Determine the [X, Y] coordinate at the center of the cell enclosing the given text.  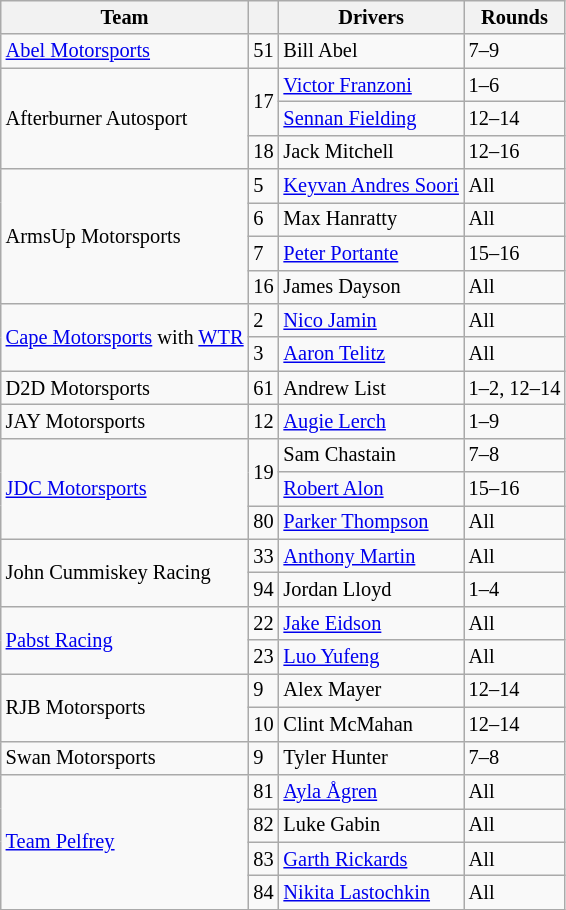
Sennan Fielding [372, 118]
17 [263, 102]
John Cummiskey Racing [125, 572]
Jack Mitchell [372, 152]
James Dayson [372, 287]
Garth Rickards [372, 859]
Jordan Lloyd [372, 589]
Luo Yufeng [372, 657]
Bill Abel [372, 51]
7–9 [514, 51]
Alex Mayer [372, 690]
16 [263, 287]
2 [263, 320]
RJB Motorsports [125, 706]
80 [263, 522]
12–16 [514, 152]
Clint McMahan [372, 724]
6 [263, 219]
Anthony Martin [372, 556]
Swan Motorsports [125, 758]
1–2, 12–14 [514, 388]
Team [125, 17]
Jake Eidson [372, 623]
Nico Jamin [372, 320]
18 [263, 152]
12 [263, 421]
Victor Franzoni [372, 85]
Sam Chastain [372, 455]
3 [263, 354]
83 [263, 859]
Cape Motorsports with WTR [125, 336]
Drivers [372, 17]
81 [263, 791]
7 [263, 253]
Pabst Racing [125, 640]
84 [263, 892]
1–9 [514, 421]
94 [263, 589]
JAY Motorsports [125, 421]
ArmsUp Motorsports [125, 236]
33 [263, 556]
D2D Motorsports [125, 388]
19 [263, 472]
51 [263, 51]
Abel Motorsports [125, 51]
Afterburner Autosport [125, 118]
Luke Gabin [372, 825]
Andrew List [372, 388]
1–4 [514, 589]
Tyler Hunter [372, 758]
JDC Motorsports [125, 488]
Aaron Telitz [372, 354]
10 [263, 724]
22 [263, 623]
Parker Thompson [372, 522]
Ayla Ågren [372, 791]
5 [263, 186]
Team Pelfrey [125, 842]
82 [263, 825]
61 [263, 388]
1–6 [514, 85]
Augie Lerch [372, 421]
23 [263, 657]
Peter Portante [372, 253]
Max Hanratty [372, 219]
Robert Alon [372, 489]
Keyvan Andres Soori [372, 186]
Rounds [514, 17]
Nikita Lastochkin [372, 892]
